Output the [x, y] coordinate of the center of the cell containing the given text.  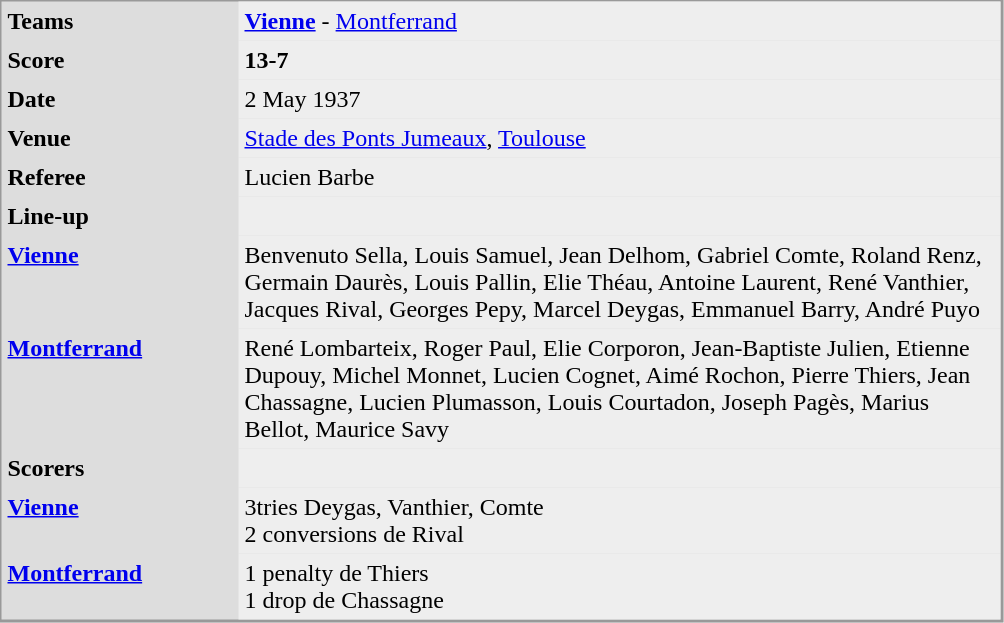
13-7 [619, 60]
Lucien Barbe [619, 178]
Date [120, 100]
1 penalty de Thiers1 drop de Chassagne [619, 587]
2 May 1937 [619, 100]
Scorers [120, 468]
Venue [120, 138]
Line-up [120, 216]
Stade des Ponts Jumeaux, Toulouse [619, 138]
Vienne - Montferrand [619, 22]
3tries Deygas, Vanthier, Comte2 conversions de Rival [619, 521]
Referee [120, 178]
Score [120, 60]
Teams [120, 22]
